Detect which cell encompasses the target text, then output its [X, Y] center coordinate. 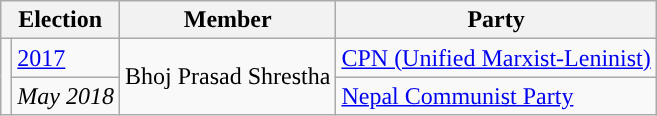
CPN (Unified Marxist-Leninist) [496, 58]
2017 [66, 58]
Election [60, 20]
Member [228, 20]
Party [496, 20]
Nepal Communist Party [496, 96]
May 2018 [66, 96]
Bhoj Prasad Shrestha [228, 77]
